Locate the cell with the specified text and output its (X, Y) center coordinate. 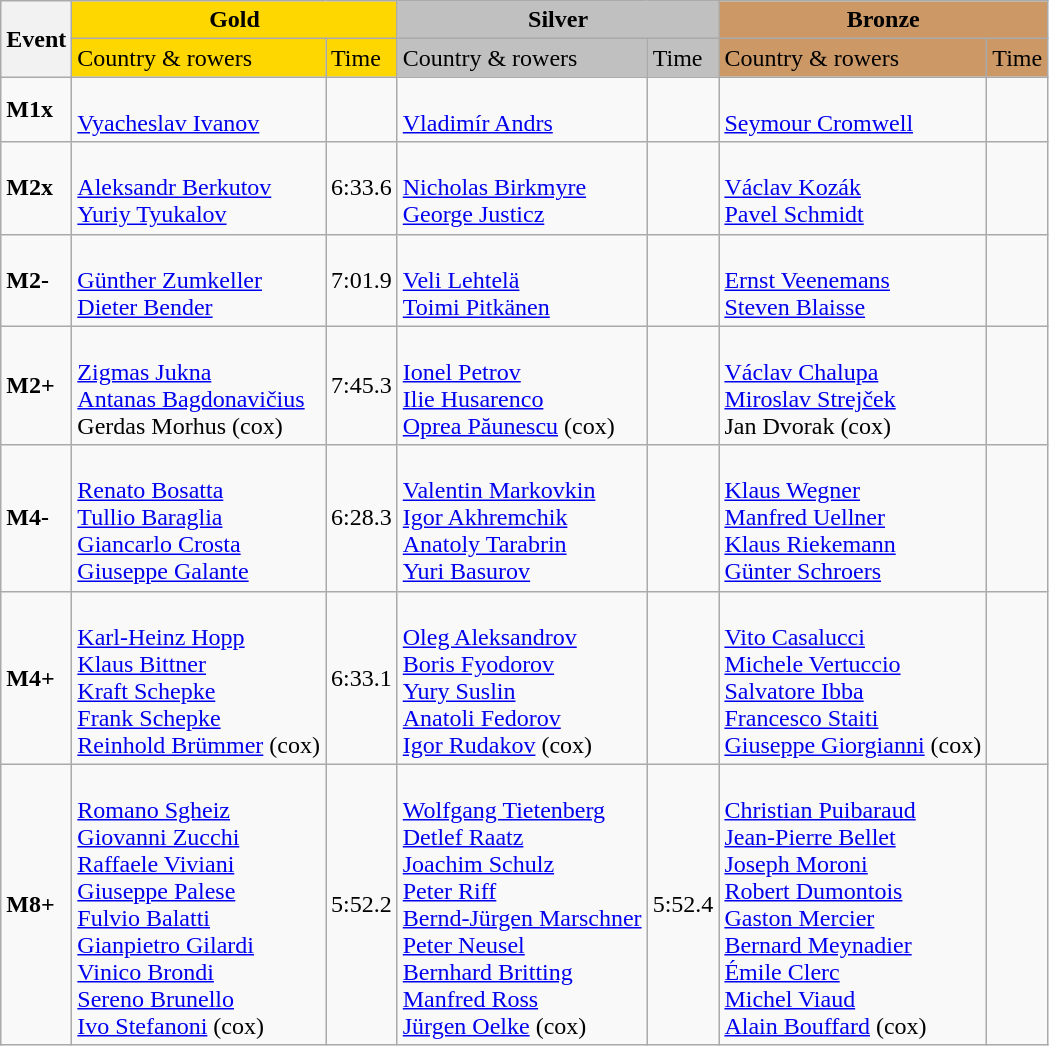
Romano Sgheiz Giovanni Zucchi Raffaele Viviani Giuseppe Palese Fulvio Balatti Gianpietro Gilardi Vinico Brondi Sereno Brunello Ivo Stefanoni (cox) (199, 904)
Vladimír Andrs (522, 110)
Gold (234, 20)
M2+ (36, 386)
Nicholas Birkmyre George Justicz (522, 188)
6:33.1 (362, 678)
Zigmas Jukna Antanas Bagdonavičius Gerdas Morhus (cox) (199, 386)
Vyacheslav Ivanov (199, 110)
M4- (36, 518)
Seymour Cromwell (853, 110)
Wolfgang Tietenberg Detlef Raatz Joachim Schulz Peter Riff Bernd-Jürgen Marschner Peter Neusel Bernhard Britting Manfred Ross Jürgen Oelke (cox) (522, 904)
M2- (36, 280)
Veli Lehtelä Toimi Pitkänen (522, 280)
M2x (36, 188)
Christian Puibaraud Jean-Pierre Bellet Joseph Moroni Robert Dumontois Gaston Mercier Bernard Meynadier Émile Clerc Michel Viaud Alain Bouffard (cox) (853, 904)
M4+ (36, 678)
5:52.2 (362, 904)
Günther Zumkeller Dieter Bender (199, 280)
Václav Chalupa Miroslav Strejček Jan Dvorak (cox) (853, 386)
Renato Bosatta Tullio Baraglia Giancarlo Crosta Giuseppe Galante (199, 518)
Ernst Veenemans Steven Blaisse (853, 280)
Event (36, 39)
Ionel Petrov Ilie Husarenco Oprea Păunescu (cox) (522, 386)
Oleg Aleksandrov Boris Fyodorov Yury Suslin Anatoli Fedorov Igor Rudakov (cox) (522, 678)
Valentin Markovkin Igor Akhremchik Anatoly Tarabrin Yuri Basurov (522, 518)
Václav Kozák Pavel Schmidt (853, 188)
5:52.4 (683, 904)
Bronze (884, 20)
Vito Casalucci Michele Vertuccio Salvatore Ibba Francesco Staiti Giuseppe Giorgianni (cox) (853, 678)
M1x (36, 110)
7:01.9 (362, 280)
M8+ (36, 904)
Klaus Wegner Manfred Uellner Klaus Riekemann Günter Schroers (853, 518)
6:28.3 (362, 518)
6:33.6 (362, 188)
7:45.3 (362, 386)
Silver (558, 20)
Aleksandr Berkutov Yuriy Tyukalov (199, 188)
Karl-Heinz Hopp Klaus Bittner Kraft Schepke Frank Schepke Reinhold Brümmer (cox) (199, 678)
